Identify which cell holds the provided text, then report its (x, y) central coordinate. 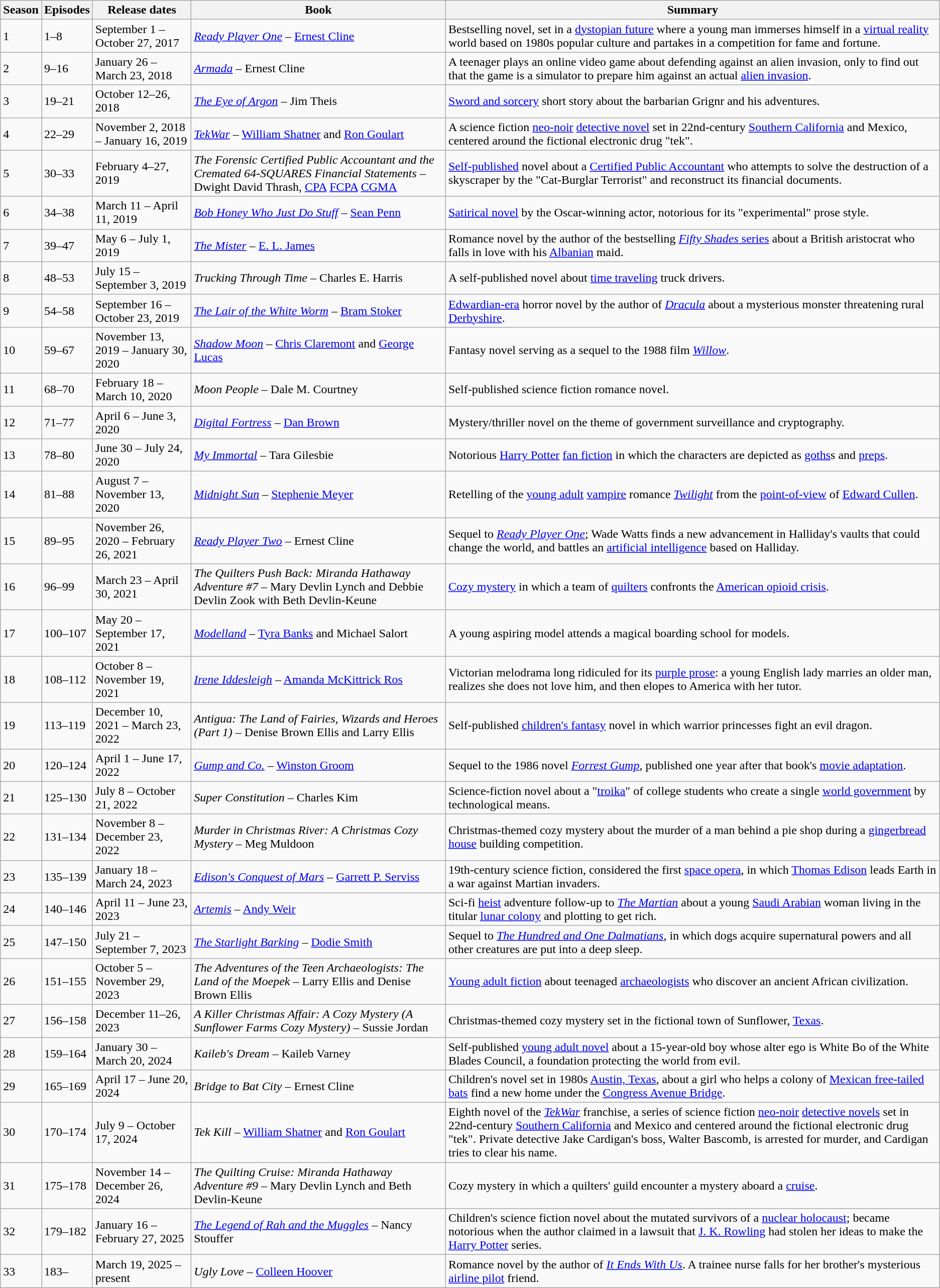
The Mister – E. L. James (318, 245)
Book (318, 10)
April 17 – June 20, 2024 (142, 1087)
July 21 – September 7, 2023 (142, 942)
Release dates (142, 10)
19th-century science fiction, considered the first space opera, in which Thomas Edison leads Earth in a war against Martian invaders. (692, 877)
Modelland – Tyra Banks and Michael Salort (318, 633)
39–47 (67, 245)
15 (21, 541)
Self-published science fiction romance novel. (692, 390)
Christmas-themed cozy mystery set in the fictional town of Sunflower, Texas. (692, 1020)
Romance novel by the author of It Ends With Us. A trainee nurse falls for her brother's mysterious airline pilot friend. (692, 1271)
November 2, 2018 – January 16, 2019 (142, 134)
Midnight Sun – Stephenie Meyer (318, 495)
96–99 (67, 587)
March 11 – April 11, 2019 (142, 213)
131–134 (67, 837)
Bob Honey Who Just Do Stuff – Sean Penn (318, 213)
September 16 – October 23, 2019 (142, 310)
Ugly Love – Colleen Hoover (318, 1271)
The Starlight Barking – Dodie Smith (318, 942)
30 (21, 1133)
Murder in Christmas River: A Christmas Cozy Mystery – Meg Muldoon (318, 837)
Cozy mystery in which a team of quilters confronts the American opioid crisis. (692, 587)
Super Constitution – Charles Kim (318, 797)
30–33 (67, 173)
Mystery/thriller novel on the theme of government surveillance and cryptography. (692, 422)
Christmas-themed cozy mystery about the murder of a man behind a pie shop during a gingerbread house building competition. (692, 837)
October 8 – November 19, 2021 (142, 679)
A Killer Christmas Affair: A Cozy Mystery (A Sunflower Farms Cozy Mystery) – Sussie Jordan (318, 1020)
14 (21, 495)
24 (21, 909)
January 30 – March 20, 2024 (142, 1053)
22–29 (67, 134)
140–146 (67, 909)
11 (21, 390)
November 26, 2020 – February 26, 2021 (142, 541)
10 (21, 350)
Self-published children's fantasy novel in which warrior princesses fight an evil dragon. (692, 726)
179–182 (67, 1232)
19–21 (67, 101)
31 (21, 1186)
125–130 (67, 797)
6 (21, 213)
22 (21, 837)
Sequel to the 1986 novel Forrest Gump, published one year after that book's movie adaptation. (692, 765)
TekWar – William Shatner and Ron Goulart (318, 134)
89–95 (67, 541)
Artemis – Andy Weir (318, 909)
April 11 – June 23, 2023 (142, 909)
A young aspiring model attends a magical boarding school for models. (692, 633)
March 23 – April 30, 2021 (142, 587)
Gump and Co. – Winston Groom (318, 765)
Digital Fortress – Dan Brown (318, 422)
November 13, 2019 – January 30, 2020 (142, 350)
The Forensic Certified Public Accountant and the Cremated 64-SQUARES Financial Statements – Dwight David Thrash, CPA FCPA CGMA (318, 173)
March 19, 2025 – present (142, 1271)
April 6 – June 3, 2020 (142, 422)
48–53 (67, 278)
Cozy mystery in which a quilters' guild encounter a mystery aboard a cruise. (692, 1186)
The Lair of the White Worm – Bram Stoker (318, 310)
October 5 – November 29, 2023 (142, 981)
78–80 (67, 455)
Season (21, 10)
Notorious Harry Potter fan fiction in which the characters are depicted as gothss and preps. (692, 455)
9 (21, 310)
Edwardian-era horror novel by the author of Dracula about a mysterious monster threatening rural Derbyshire. (692, 310)
108–112 (67, 679)
7 (21, 245)
4 (21, 134)
9–16 (67, 68)
59–67 (67, 350)
December 10, 2021 – March 23, 2022 (142, 726)
147–150 (67, 942)
The Legend of Rah and the Muggles – Nancy Stouffer (318, 1232)
July 8 – October 21, 2022 (142, 797)
1 (21, 36)
19 (21, 726)
A science fiction neo-noir detective novel set in 22nd-century Southern California and Mexico, centered around the fictional electronic drug "tek". (692, 134)
The Quilters Push Back: Miranda Hathaway Adventure #7 – Mary Devlin Lynch and Debbie Devlin Zook with Beth Devlin-Keune (318, 587)
The Eye of Argon – Jim Theis (318, 101)
November 8 – December 23, 2022 (142, 837)
Bridge to Bat City – Ernest Cline (318, 1087)
33 (21, 1271)
28 (21, 1053)
Edison's Conquest of Mars – Garrett P. Serviss (318, 877)
135–139 (67, 877)
May 6 – July 1, 2019 (142, 245)
Sword and sorcery short story about the barbarian Grignr and his adventures. (692, 101)
29 (21, 1087)
71–77 (67, 422)
My Immortal – Tara Gilesbie (318, 455)
Sequel to The Hundred and One Dalmatians, in which dogs acquire supernatural powers and all other creatures are put into a deep sleep. (692, 942)
Antigua: The Land of Fairies, Wizards and Heroes (Part 1) – Denise Brown Ellis and Larry Ellis (318, 726)
December 11–26, 2023 (142, 1020)
January 18 – March 24, 2023 (142, 877)
Trucking Through Time – Charles E. Harris (318, 278)
August 7 – November 13, 2020 (142, 495)
16 (21, 587)
Romance novel by the author of the bestselling Fifty Shades series about a British aristocrat who falls in love with his Albanian maid. (692, 245)
January 16 – February 27, 2025 (142, 1232)
151–155 (67, 981)
20 (21, 765)
Fantasy novel serving as a sequel to the 1988 film Willow. (692, 350)
Ready Player One – Ernest Cline (318, 36)
Sci-fi heist adventure follow-up to The Martian about a young Saudi Arabian woman living in the titular lunar colony and plotting to get rich. (692, 909)
159–164 (67, 1053)
A self-published novel about time traveling truck drivers. (692, 278)
Irene Iddesleigh – Amanda McKittrick Ros (318, 679)
July 15 – September 3, 2019 (142, 278)
September 1 – October 27, 2017 (142, 36)
Kaileb's Dream – Kaileb Varney (318, 1053)
Armada – Ernest Cline (318, 68)
81–88 (67, 495)
34–38 (67, 213)
Shadow Moon – Chris Claremont and George Lucas (318, 350)
Moon People – Dale M. Courtney (318, 390)
February 18 – March 10, 2020 (142, 390)
113–119 (67, 726)
8 (21, 278)
Tek Kill – William Shatner and Ron Goulart (318, 1133)
April 1 – June 17, 2022 (142, 765)
12 (21, 422)
21 (21, 797)
23 (21, 877)
2 (21, 68)
Young adult fiction about teenaged archaeologists who discover an ancient African civilization. (692, 981)
3 (21, 101)
October 12–26, 2018 (142, 101)
The Quilting Cruise: Miranda Hathaway Adventure #9 – Mary Devlin Lynch and Beth Devlin-Keune (318, 1186)
156–158 (67, 1020)
Satirical novel by the Oscar-winning actor, notorious for its "experimental" prose style. (692, 213)
18 (21, 679)
17 (21, 633)
February 4–27, 2019 (142, 173)
120–124 (67, 765)
Episodes (67, 10)
54–58 (67, 310)
100–107 (67, 633)
27 (21, 1020)
Summary (692, 10)
32 (21, 1232)
26 (21, 981)
183– (67, 1271)
25 (21, 942)
1–8 (67, 36)
Ready Player Two – Ernest Cline (318, 541)
13 (21, 455)
The Adventures of the Teen Archaeologists: The Land of the Moepek – Larry Ellis and Denise Brown Ellis (318, 981)
November 14 – December 26, 2024 (142, 1186)
68–70 (67, 390)
170–174 (67, 1133)
January 26 – March 23, 2018 (142, 68)
5 (21, 173)
Retelling of the young adult vampire romance Twilight from the point-of-view of Edward Cullen. (692, 495)
June 30 – July 24, 2020 (142, 455)
May 20 – September 17, 2021 (142, 633)
175–178 (67, 1186)
Science-fiction novel about a "troika" of college students who create a single world government by technological means. (692, 797)
July 9 – October 17, 2024 (142, 1133)
165–169 (67, 1087)
